Provide the [x, y] coordinate of the cell's center where the given text is located.  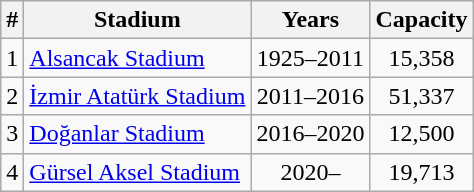
51,337 [422, 96]
2020– [310, 172]
Years [310, 20]
12,500 [422, 134]
Doğanlar Stadium [138, 134]
Stadium [138, 20]
2011–2016 [310, 96]
19,713 [422, 172]
3 [12, 134]
Alsancak Stadium [138, 58]
Capacity [422, 20]
4 [12, 172]
2 [12, 96]
1925–2011 [310, 58]
# [12, 20]
2016–2020 [310, 134]
Gürsel Aksel Stadium [138, 172]
İzmir Atatürk Stadium [138, 96]
15,358 [422, 58]
1 [12, 58]
